Return the (X, Y) coordinate for the center point of the cell that contains the specified text.  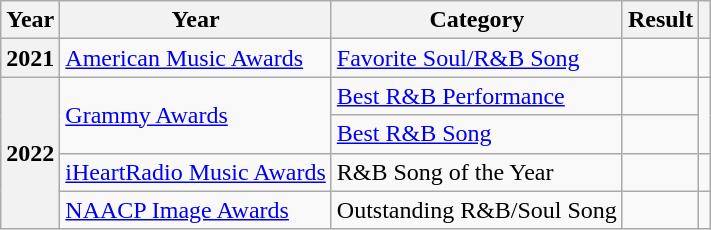
American Music Awards (196, 58)
NAACP Image Awards (196, 210)
Category (476, 20)
iHeartRadio Music Awards (196, 172)
Outstanding R&B/Soul Song (476, 210)
Best R&B Song (476, 134)
2021 (30, 58)
Favorite Soul/R&B Song (476, 58)
R&B Song of the Year (476, 172)
2022 (30, 153)
Result (660, 20)
Grammy Awards (196, 115)
Best R&B Performance (476, 96)
